Return (X, Y) of the center of cell containing provided text 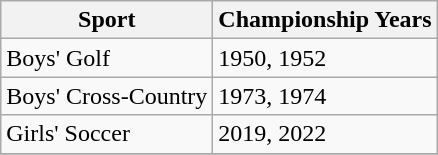
1950, 1952 (325, 58)
Girls' Soccer (107, 134)
Sport (107, 20)
Championship Years (325, 20)
Boys' Golf (107, 58)
Boys' Cross-Country (107, 96)
2019, 2022 (325, 134)
1973, 1974 (325, 96)
